Locate the cell with the specified text and output its [X, Y] center coordinate. 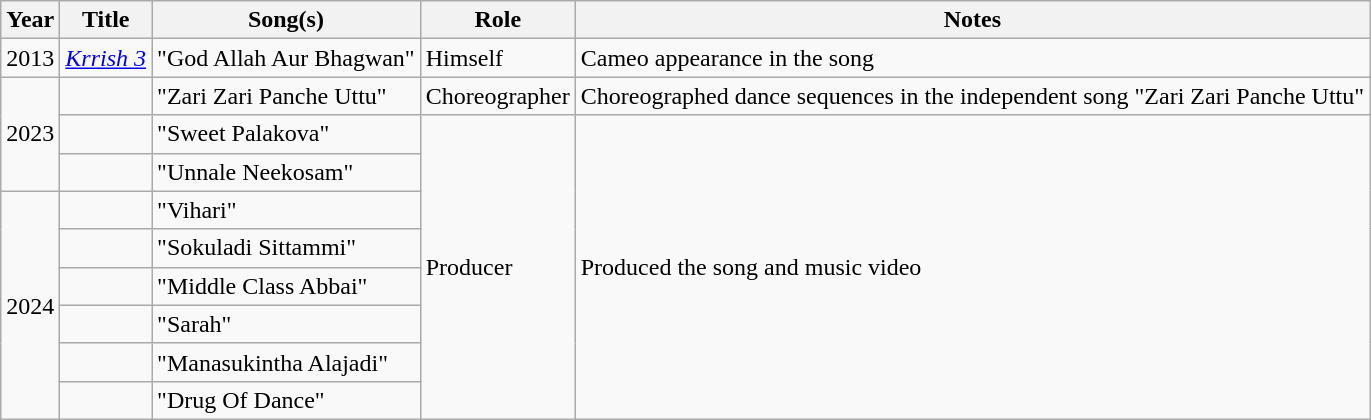
"Manasukintha Alajadi" [286, 362]
"Sarah" [286, 324]
"Zari Zari Panche Uttu" [286, 96]
2013 [30, 58]
Producer [498, 267]
"Unnale Neekosam" [286, 172]
2023 [30, 134]
"Sokuladi Sittammi" [286, 248]
Choreographer [498, 96]
"Middle Class Abbai" [286, 286]
Notes [972, 20]
Produced the song and music video [972, 267]
2024 [30, 305]
Cameo appearance in the song [972, 58]
Role [498, 20]
Title [106, 20]
Krrish 3 [106, 58]
Song(s) [286, 20]
"Sweet Palakova" [286, 134]
Himself [498, 58]
"Vihari" [286, 210]
"Drug Of Dance" [286, 400]
Choreographed dance sequences in the independent song "Zari Zari Panche Uttu" [972, 96]
"God Allah Aur Bhagwan" [286, 58]
Year [30, 20]
